For the text-containing cell, return its midpoint in [x, y] coordinate format. 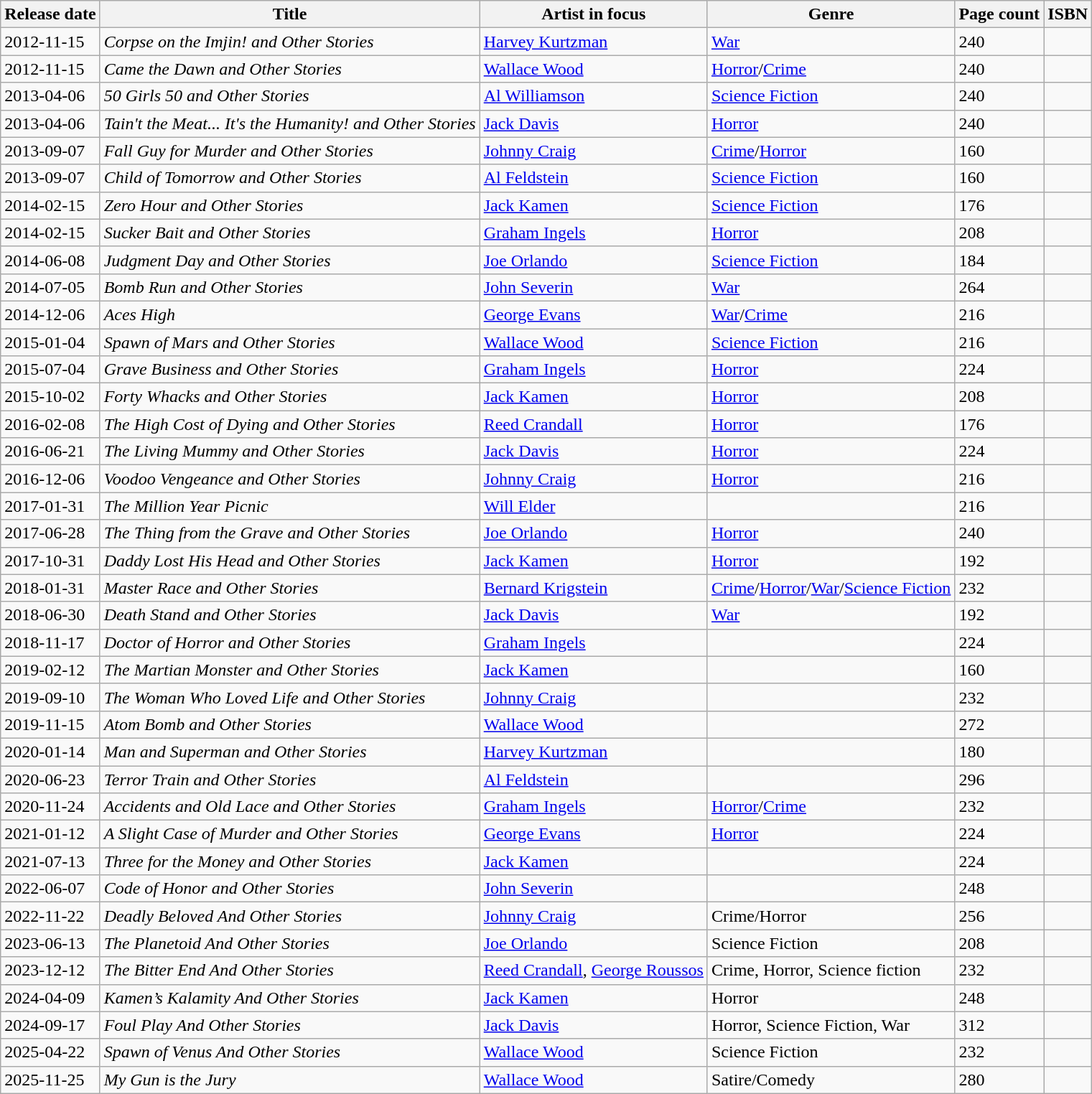
The Thing from the Grave and Other Stories [290, 533]
Three for the Money and Other Stories [290, 861]
ISBN [1068, 14]
The High Cost of Dying and Other Stories [290, 424]
2023-06-13 [50, 943]
2017-01-31 [50, 506]
Reed Crandall [593, 424]
180 [999, 752]
2019-09-10 [50, 697]
My Gun is the Jury [290, 1080]
256 [999, 916]
Man and Superman and Other Stories [290, 752]
296 [999, 779]
2020-11-24 [50, 807]
Atom Bomb and Other Stories [290, 724]
Corpse on the Imjin! and Other Stories [290, 42]
Code of Honor and Other Stories [290, 889]
2025-11-25 [50, 1080]
Death Stand and Other Stories [290, 615]
50 Girls 50 and Other Stories [290, 96]
Spawn of Venus And Other Stories [290, 1052]
2014-12-06 [50, 314]
2015-01-04 [50, 342]
2018-01-31 [50, 588]
Terror Train and Other Stories [290, 779]
2021-07-13 [50, 861]
2016-02-08 [50, 424]
2020-06-23 [50, 779]
Spawn of Mars and Other Stories [290, 342]
Forty Whacks and Other Stories [290, 397]
2016-06-21 [50, 452]
Bomb Run and Other Stories [290, 287]
Master Race and Other Stories [290, 588]
Voodoo Vengeance and Other Stories [290, 479]
Grave Business and Other Stories [290, 370]
Aces High [290, 314]
Release date [50, 14]
Deadly Beloved And Other Stories [290, 916]
184 [999, 260]
Kamen’s Kalamity And Other Stories [290, 998]
Daddy Lost His Head and Other Stories [290, 561]
Title [290, 14]
The Martian Monster and Other Stories [290, 670]
Artist in focus [593, 14]
312 [999, 1025]
2017-10-31 [50, 561]
264 [999, 287]
280 [999, 1080]
Satire/Comedy [831, 1080]
Came the Dawn and Other Stories [290, 69]
Reed Crandall, George Roussos [593, 971]
Zero Hour and Other Stories [290, 205]
2023-12-12 [50, 971]
Al Williamson [593, 96]
Judgment Day and Other Stories [290, 260]
2024-09-17 [50, 1025]
272 [999, 724]
2018-11-17 [50, 642]
The Million Year Picnic [290, 506]
The Bitter End And Other Stories [290, 971]
2025-04-22 [50, 1052]
Foul Play And Other Stories [290, 1025]
Will Elder [593, 506]
Child of Tomorrow and Other Stories [290, 178]
2021-01-12 [50, 834]
2017-06-28 [50, 533]
Accidents and Old Lace and Other Stories [290, 807]
2020-01-14 [50, 752]
A Slight Case of Murder and Other Stories [290, 834]
Horror, Science Fiction, War [831, 1025]
2019-11-15 [50, 724]
2018-06-30 [50, 615]
Genre [831, 14]
2022-06-07 [50, 889]
Sucker Bait and Other Stories [290, 233]
Fall Guy for Murder and Other Stories [290, 151]
Doctor of Horror and Other Stories [290, 642]
2022-11-22 [50, 916]
Crime/Horror/War/Science Fiction [831, 588]
Page count [999, 14]
2015-10-02 [50, 397]
The Woman Who Loved Life and Other Stories [290, 697]
Crime, Horror, Science fiction [831, 971]
The Planetoid And Other Stories [290, 943]
2014-06-08 [50, 260]
2014-07-05 [50, 287]
Bernard Krigstein [593, 588]
War/Crime [831, 314]
2019-02-12 [50, 670]
Tain't the Meat... It's the Humanity! and Other Stories [290, 123]
2016-12-06 [50, 479]
The Living Mummy and Other Stories [290, 452]
2015-07-04 [50, 370]
2024-04-09 [50, 998]
